For the text-containing cell, return its midpoint in [X, Y] coordinate format. 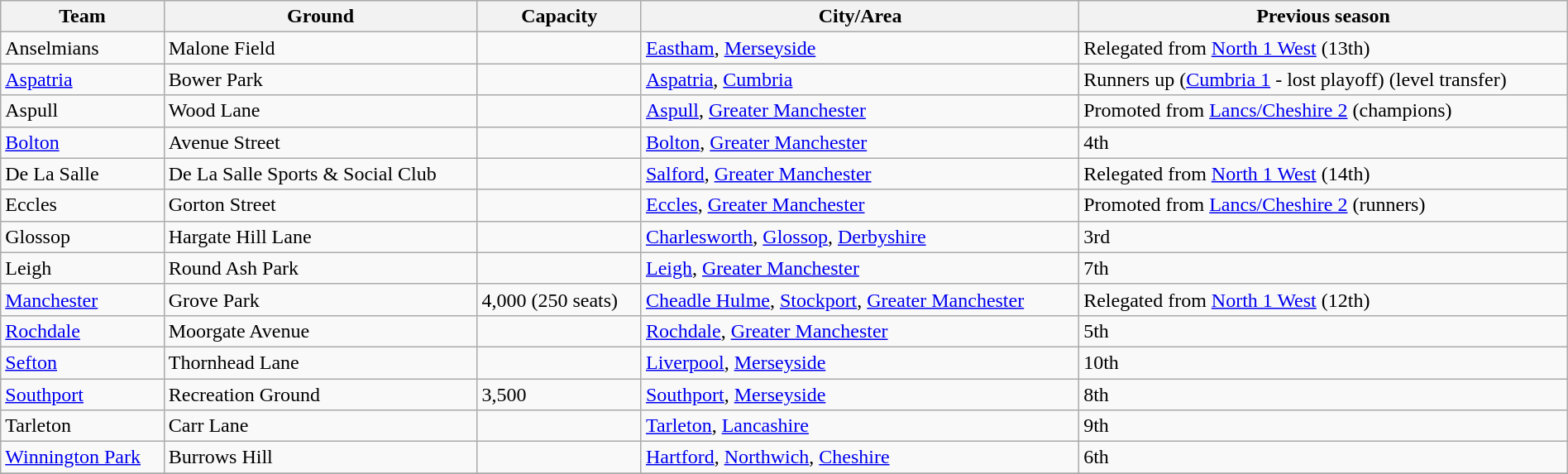
Ground [321, 17]
4th [1323, 142]
Salford, Greater Manchester [860, 174]
Eccles [83, 205]
Thornhead Lane [321, 362]
3rd [1323, 237]
Wood Lane [321, 111]
Malone Field [321, 48]
Aspatria, Cumbria [860, 79]
Rochdale [83, 331]
Grove Park [321, 299]
Hargate Hill Lane [321, 237]
Burrows Hill [321, 457]
Manchester [83, 299]
Tarleton, Lancashire [860, 426]
Relegated from North 1 West (12th) [1323, 299]
10th [1323, 362]
Bolton, Greater Manchester [860, 142]
6th [1323, 457]
Recreation Ground [321, 395]
Aspull [83, 111]
City/Area [860, 17]
Moorgate Avenue [321, 331]
Promoted from Lancs/Cheshire 2 (runners) [1323, 205]
Rochdale, Greater Manchester [860, 331]
Glossop [83, 237]
Relegated from North 1 West (14th) [1323, 174]
Aspatria [83, 79]
Cheadle Hulme, Stockport, Greater Manchester [860, 299]
Winnington Park [83, 457]
9th [1323, 426]
Capacity [559, 17]
Anselmians [83, 48]
Round Ash Park [321, 268]
Relegated from North 1 West (13th) [1323, 48]
Liverpool, Merseyside [860, 362]
8th [1323, 395]
De La Salle Sports & Social Club [321, 174]
Leigh, Greater Manchester [860, 268]
Charlesworth, Glossop, Derbyshire [860, 237]
Sefton [83, 362]
Aspull, Greater Manchester [860, 111]
Leigh [83, 268]
Tarleton [83, 426]
Avenue Street [321, 142]
Eccles, Greater Manchester [860, 205]
3,500 [559, 395]
Team [83, 17]
Southport [83, 395]
5th [1323, 331]
7th [1323, 268]
Gorton Street [321, 205]
Eastham, Merseyside [860, 48]
Carr Lane [321, 426]
Previous season [1323, 17]
Promoted from Lancs/Cheshire 2 (champions) [1323, 111]
Hartford, Northwich, Cheshire [860, 457]
Bower Park [321, 79]
4,000 (250 seats) [559, 299]
De La Salle [83, 174]
Runners up (Cumbria 1 - lost playoff) (level transfer) [1323, 79]
Southport, Merseyside [860, 395]
Bolton [83, 142]
